Detect which cell encompasses the target text, then output its [X, Y] center coordinate. 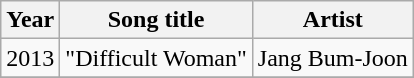
2013 [30, 58]
"Difficult Woman" [156, 58]
Year [30, 20]
Artist [332, 20]
Jang Bum-Joon [332, 58]
Song title [156, 20]
